Determine the (x, y) coordinate at the center of the cell enclosing the given text.  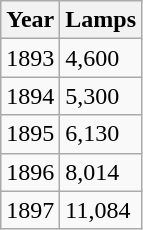
4,600 (101, 58)
8,014 (101, 172)
1896 (30, 172)
Year (30, 20)
1894 (30, 96)
1893 (30, 58)
11,084 (101, 210)
6,130 (101, 134)
1897 (30, 210)
1895 (30, 134)
5,300 (101, 96)
Lamps (101, 20)
